Scan for the cell matching the given text and deliver its [x, y] coordinate at center. 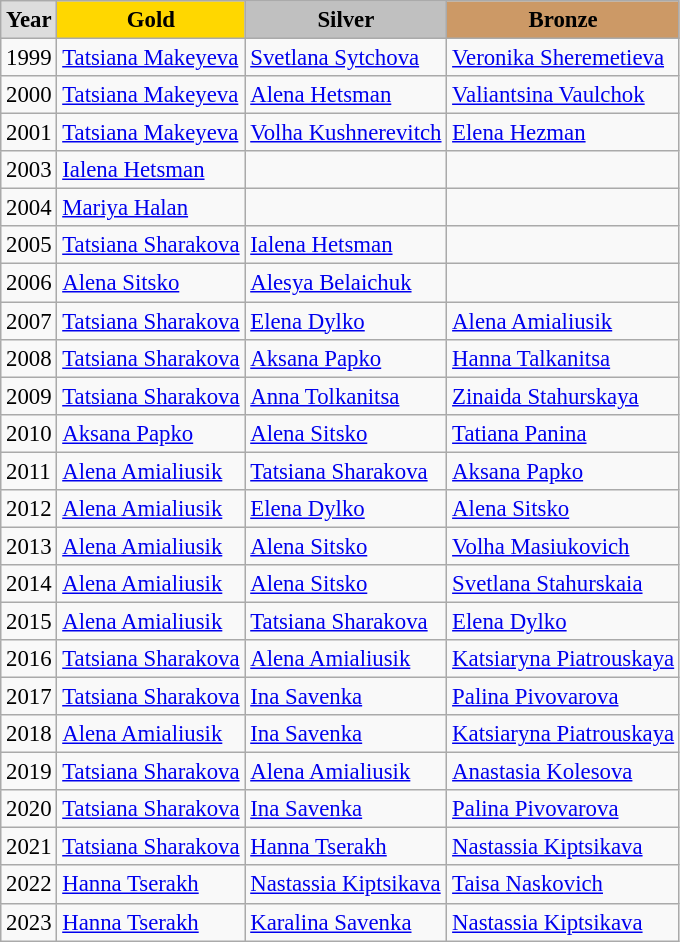
2013 [29, 546]
Year [29, 20]
Zinaida Stahurskaya [564, 396]
Alesya Belaichuk [346, 283]
2015 [29, 621]
2011 [29, 471]
Mariya Halan [151, 208]
Svetlana Sytchova [346, 58]
2010 [29, 433]
2021 [29, 847]
2003 [29, 170]
2019 [29, 772]
Elena Hezman [564, 133]
2018 [29, 734]
Anastasia Kolesova [564, 772]
Volha Masiukovich [564, 546]
2005 [29, 245]
Anna Tolkanitsa [346, 396]
Alena Hetsman [346, 95]
Veronika Sheremetieva [564, 58]
2016 [29, 659]
2007 [29, 321]
1999 [29, 58]
Silver [346, 20]
2006 [29, 283]
2000 [29, 95]
Svetlana Stahurskaia [564, 584]
Taisa Naskovich [564, 885]
2022 [29, 885]
2012 [29, 509]
Tatiana Panina [564, 433]
2017 [29, 697]
2004 [29, 208]
Bronze [564, 20]
Karalina Savenka [346, 922]
2008 [29, 358]
Volha Kushnerevitch [346, 133]
Gold [151, 20]
Valiantsina Vaulchok [564, 95]
2014 [29, 584]
2001 [29, 133]
2023 [29, 922]
2009 [29, 396]
Hanna Talkanitsa [564, 358]
2020 [29, 809]
